Pinpoint the cell where the given text exists, returning its [X, Y] midpoint coordinate. 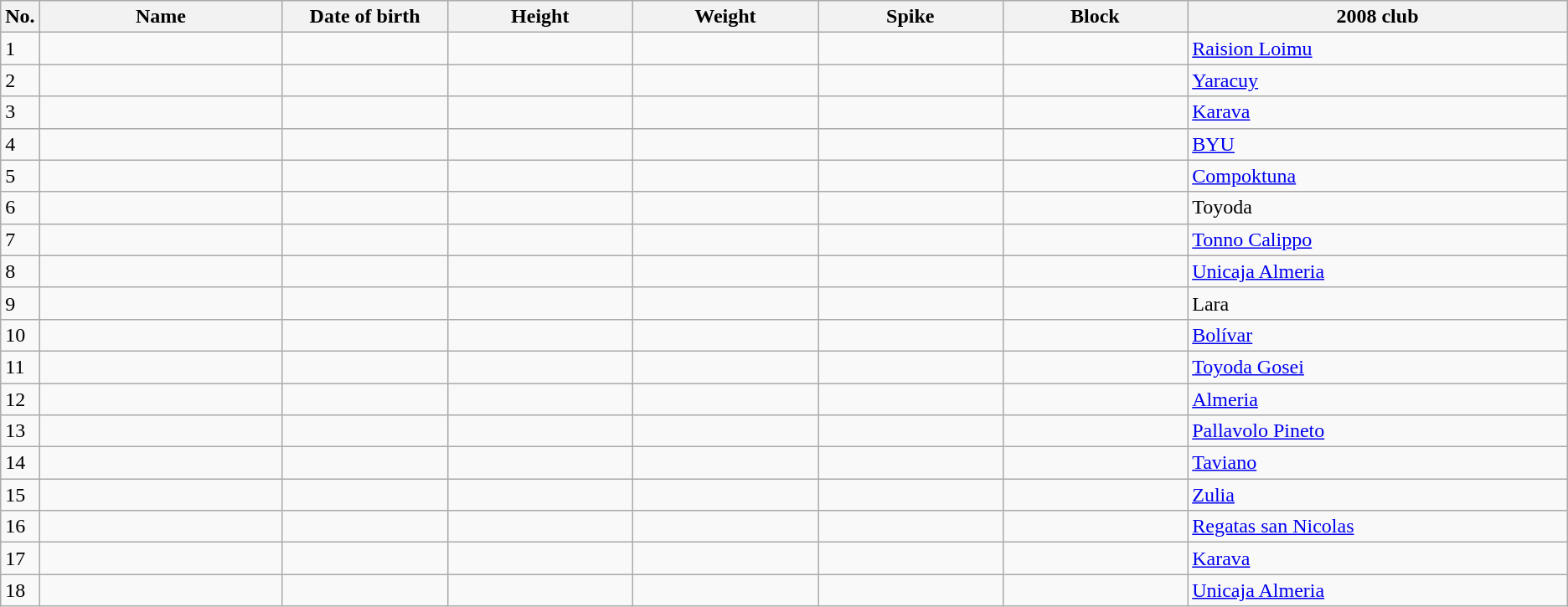
2 [20, 80]
Pallavolo Pineto [1378, 431]
3 [20, 112]
BYU [1378, 144]
13 [20, 431]
2008 club [1378, 17]
Almeria [1378, 399]
14 [20, 463]
15 [20, 495]
12 [20, 399]
7 [20, 239]
6 [20, 208]
Lara [1378, 303]
Compoktuna [1378, 176]
5 [20, 176]
Spike [910, 17]
4 [20, 144]
17 [20, 558]
16 [20, 527]
11 [20, 367]
9 [20, 303]
Name [161, 17]
Taviano [1378, 463]
Zulia [1378, 495]
Date of birth [365, 17]
Toyoda [1378, 208]
Regatas san Nicolas [1378, 527]
Block [1096, 17]
8 [20, 271]
Tonno Calippo [1378, 239]
1 [20, 49]
Yaracuy [1378, 80]
Bolívar [1378, 335]
No. [20, 17]
Toyoda Gosei [1378, 367]
18 [20, 590]
Height [539, 17]
Raision Loimu [1378, 49]
Weight [725, 17]
10 [20, 335]
